Identify which cell holds the provided text, then report its (X, Y) central coordinate. 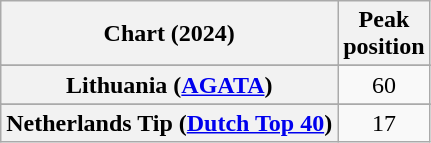
60 (384, 85)
Lithuania (AGATA) (170, 85)
17 (384, 123)
Netherlands Tip (Dutch Top 40) (170, 123)
Peakposition (384, 34)
Chart (2024) (170, 34)
